Return the [x, y] coordinate for the center point of the cell that contains the specified text.  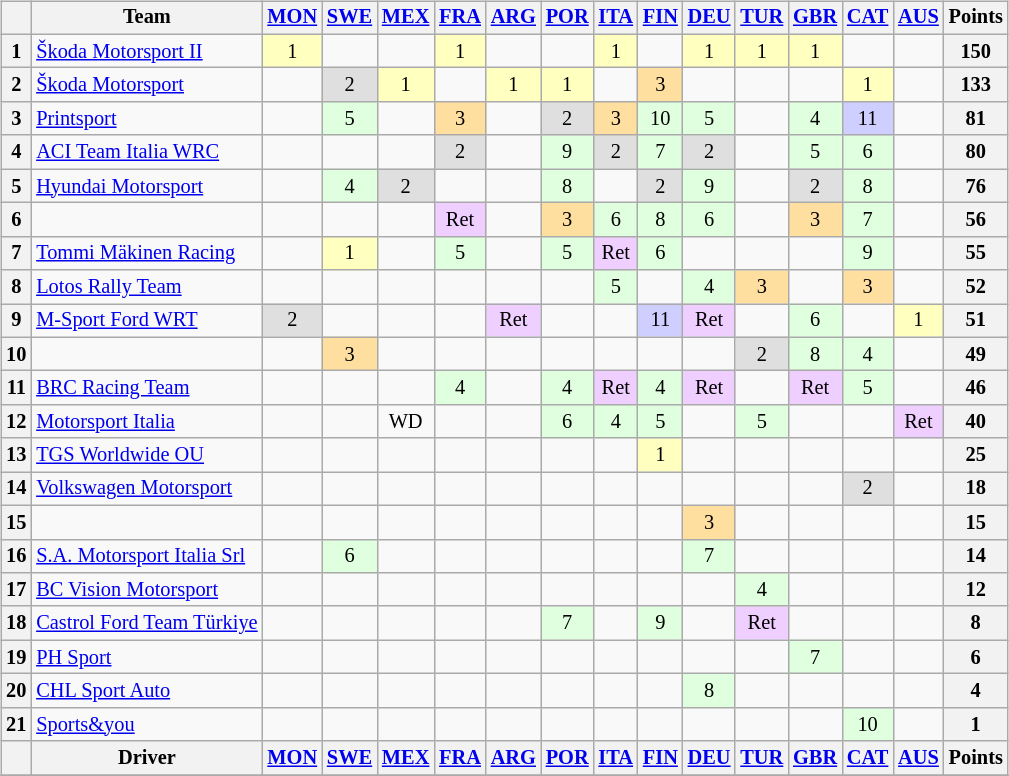
17 [16, 590]
BRC Racing Team [146, 388]
S.A. Motorsport Italia Srl [146, 556]
49 [976, 354]
40 [976, 422]
16 [16, 556]
25 [976, 455]
52 [976, 287]
46 [976, 388]
56 [976, 220]
Tommi Mäkinen Racing [146, 253]
BC Vision Motorsport [146, 590]
55 [976, 253]
133 [976, 85]
WD [406, 422]
TGS Worldwide OU [146, 455]
Hyundai Motorsport [146, 186]
19 [16, 657]
76 [976, 186]
Team [146, 18]
51 [976, 321]
Motorsport Italia [146, 422]
M-Sport Ford WRT [146, 321]
ACI Team Italia WRC [146, 152]
Driver [146, 758]
80 [976, 152]
81 [976, 119]
Sports&you [146, 724]
Volkswagen Motorsport [146, 489]
Škoda Motorsport [146, 85]
20 [16, 691]
Lotos Rally Team [146, 287]
Printsport [146, 119]
Škoda Motorsport II [146, 51]
21 [16, 724]
PH Sport [146, 657]
CHL Sport Auto [146, 691]
13 [16, 455]
Castrol Ford Team Türkiye [146, 623]
150 [976, 51]
